Provide the (x, y) coordinate of the cell's center where the given text is located.  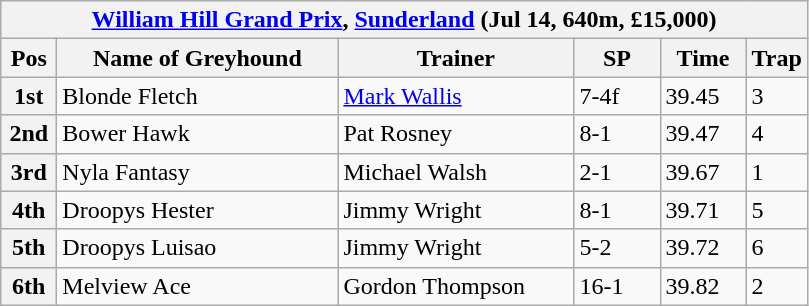
6th (29, 286)
39.45 (703, 96)
Trainer (456, 58)
3 (776, 96)
6 (776, 248)
Melview Ace (198, 286)
Droopys Hester (198, 210)
Time (703, 58)
5 (776, 210)
39.82 (703, 286)
39.47 (703, 134)
William Hill Grand Prix, Sunderland (Jul 14, 640m, £15,000) (404, 20)
Name of Greyhound (198, 58)
Nyla Fantasy (198, 172)
39.67 (703, 172)
16-1 (617, 286)
1 (776, 172)
4 (776, 134)
Bower Hawk (198, 134)
2-1 (617, 172)
2 (776, 286)
39.72 (703, 248)
Blonde Fletch (198, 96)
1st (29, 96)
Trap (776, 58)
3rd (29, 172)
Pat Rosney (456, 134)
SP (617, 58)
4th (29, 210)
7-4f (617, 96)
Gordon Thompson (456, 286)
5th (29, 248)
Mark Wallis (456, 96)
Droopys Luisao (198, 248)
Michael Walsh (456, 172)
2nd (29, 134)
Pos (29, 58)
39.71 (703, 210)
5-2 (617, 248)
